For the text-containing cell, return its midpoint in (X, Y) coordinate format. 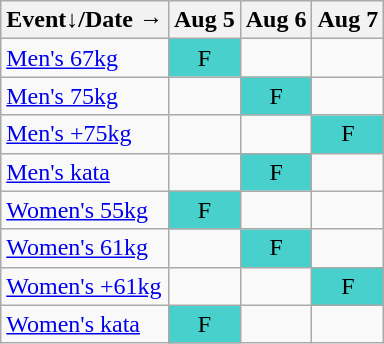
Aug 7 (348, 20)
Event↓/Date → (85, 20)
Women's kata (85, 324)
Women's 61kg (85, 248)
Men's 75kg (85, 96)
Women's +61kg (85, 286)
Women's 55kg (85, 210)
Aug 6 (276, 20)
Men's +75kg (85, 134)
Aug 5 (204, 20)
Men's 67kg (85, 58)
Men's kata (85, 172)
